Determine the (x, y) coordinate at the center of the cell enclosing the given text.  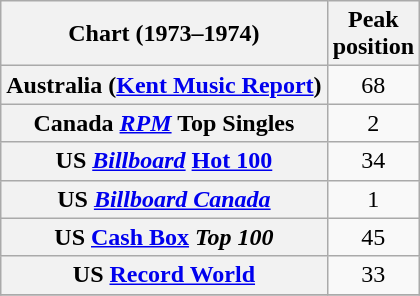
45 (373, 237)
US Cash Box Top 100 (164, 237)
1 (373, 199)
2 (373, 123)
Australia (Kent Music Report) (164, 85)
34 (373, 161)
Chart (1973–1974) (164, 34)
US Billboard Hot 100 (164, 161)
Canada RPM Top Singles (164, 123)
Peakposition (373, 34)
68 (373, 85)
33 (373, 275)
US Record World (164, 275)
US Billboard Canada (164, 199)
